Pinpoint the cell where the given text exists, returning its (X, Y) midpoint coordinate. 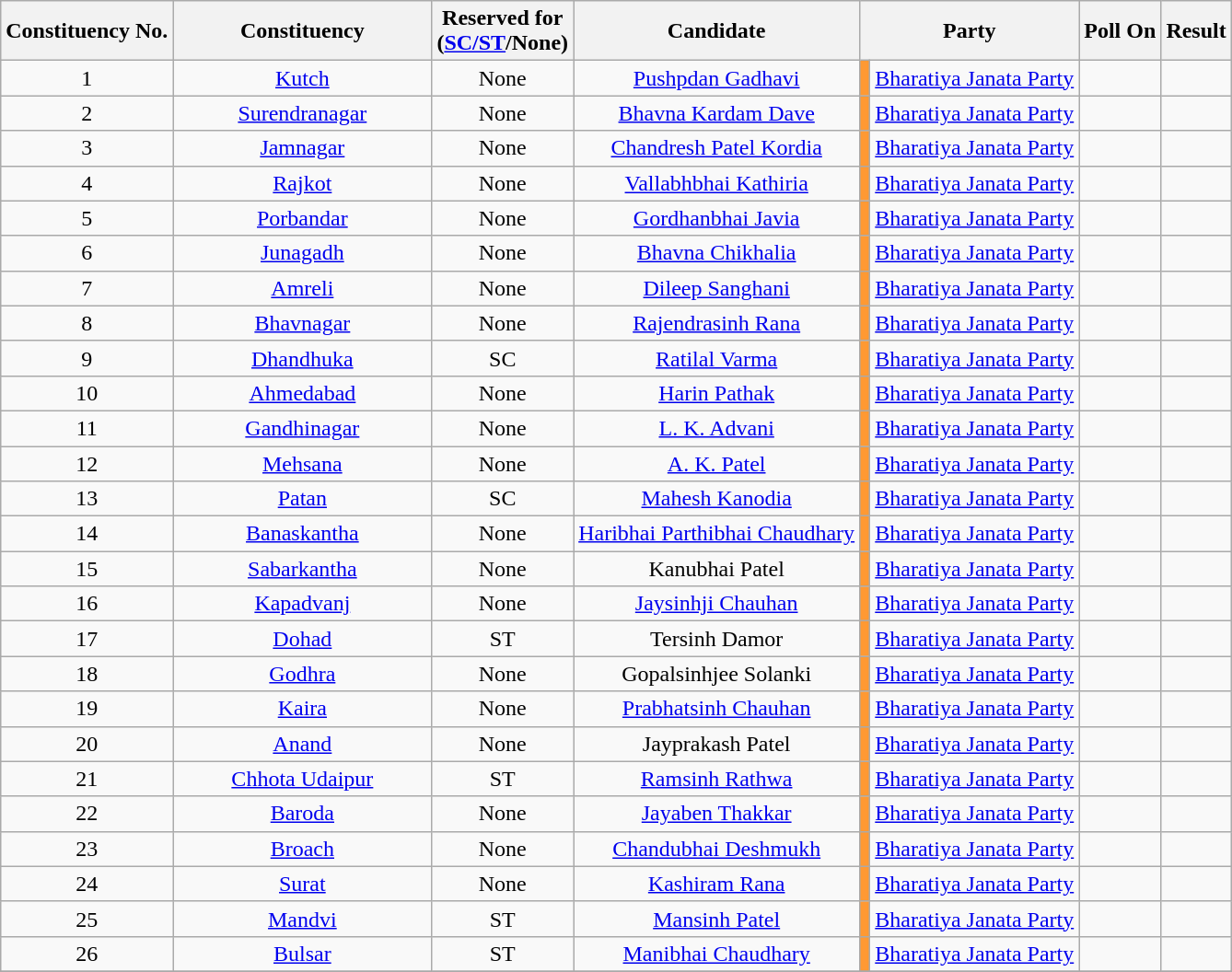
4 (87, 183)
25 (87, 919)
19 (87, 709)
Kashiram Rana (716, 884)
Result (1196, 31)
Junagadh (302, 253)
Jayaben Thakkar (716, 814)
Jayprakash Patel (716, 744)
22 (87, 814)
Manibhai Chaudhary (716, 954)
Vallabhbhai Kathiria (716, 183)
2 (87, 113)
15 (87, 569)
Gordhanbhai Javia (716, 218)
5 (87, 218)
Dhandhuka (302, 358)
Godhra (302, 674)
Harin Pathak (716, 393)
Ratilal Varma (716, 358)
Surat (302, 884)
1 (87, 78)
20 (87, 744)
Jaysinhji Chauhan (716, 604)
Mehsana (302, 463)
13 (87, 499)
A. K. Patel (716, 463)
10 (87, 393)
Banaskantha (302, 534)
Jamnagar (302, 148)
Amreli (302, 288)
Party (970, 31)
Constituency (302, 31)
Mahesh Kanodia (716, 499)
Kutch (302, 78)
11 (87, 428)
Bulsar (302, 954)
Rajendrasinh Rana (716, 323)
Kapadvanj (302, 604)
6 (87, 253)
Porbandar (302, 218)
Baroda (302, 814)
14 (87, 534)
Reserved for(SC/ST/None) (503, 31)
Broach (302, 849)
Mandvi (302, 919)
26 (87, 954)
Anand (302, 744)
Candidate (716, 31)
7 (87, 288)
Gandhinagar (302, 428)
Kanubhai Patel (716, 569)
Bhavna Kardam Dave (716, 113)
Constituency No. (87, 31)
Bhavna Chikhalia (716, 253)
Chhota Udaipur (302, 779)
3 (87, 148)
Tersinh Damor (716, 639)
18 (87, 674)
Poll On (1120, 31)
8 (87, 323)
Dohad (302, 639)
Prabhatsinh Chauhan (716, 709)
17 (87, 639)
Pushpdan Gadhavi (716, 78)
Chandubhai Deshmukh (716, 849)
23 (87, 849)
Dileep Sanghani (716, 288)
Gopalsinhjee Solanki (716, 674)
Kaira (302, 709)
21 (87, 779)
Bhavnagar (302, 323)
Surendranagar (302, 113)
Ramsinh Rathwa (716, 779)
16 (87, 604)
24 (87, 884)
Sabarkantha (302, 569)
Haribhai Parthibhai Chaudhary (716, 534)
L. K. Advani (716, 428)
9 (87, 358)
Mansinh Patel (716, 919)
Patan (302, 499)
Rajkot (302, 183)
12 (87, 463)
Chandresh Patel Kordia (716, 148)
Ahmedabad (302, 393)
